Pinpoint the cell where the given text exists, returning its [x, y] midpoint coordinate. 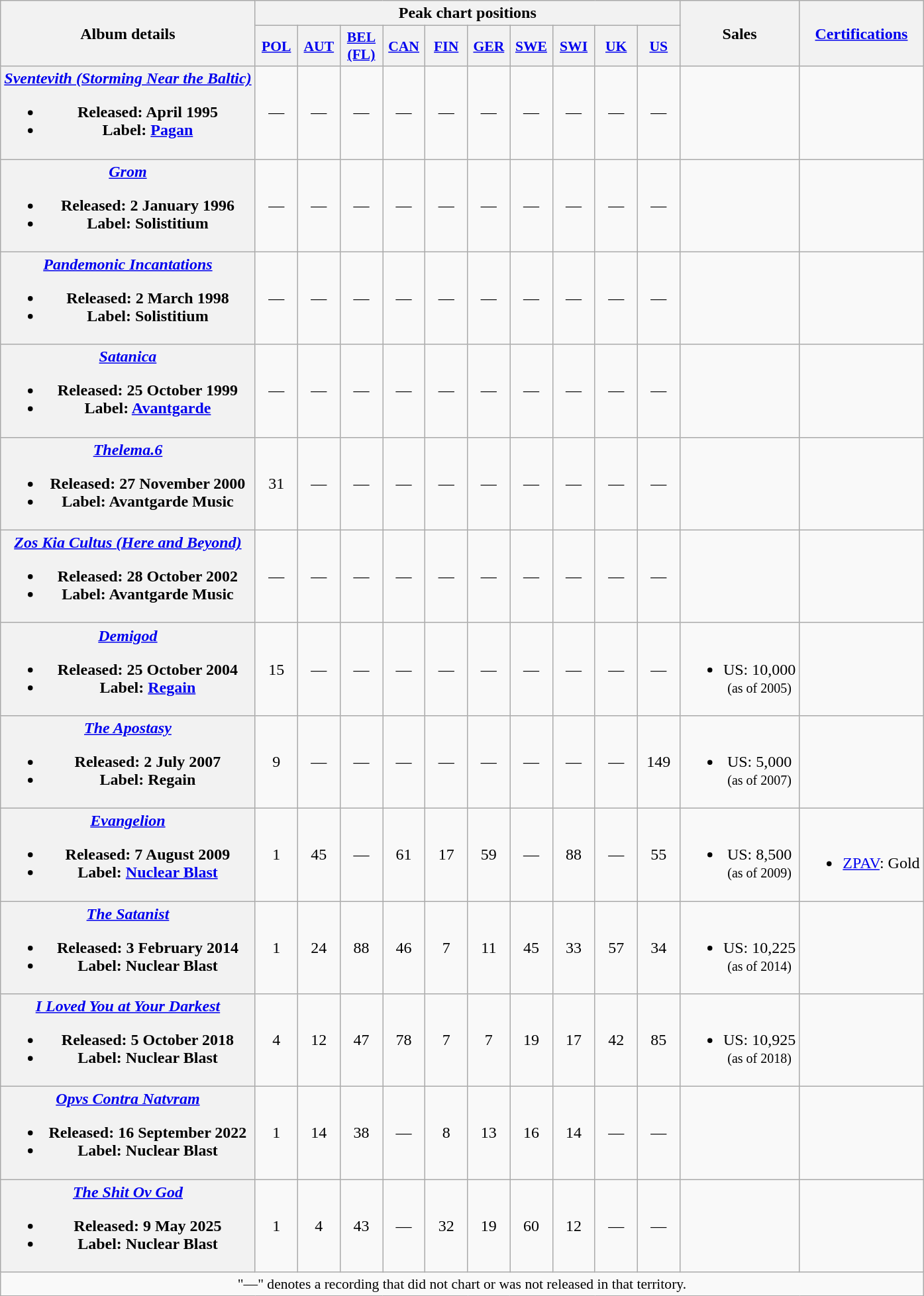
US: 10,925(as of 2018) [739, 1040]
US: 5,000(as of 2007) [739, 762]
Pandemonic IncantationsReleased: 2 March 1998Label: Solistitium [128, 298]
11 [489, 947]
Opvs Contra NatvramReleased: 16 September 2022Label: Nuclear Blast [128, 1133]
US [658, 46]
DemigodReleased: 25 October 2004Label: Regain [128, 669]
42 [616, 1040]
78 [404, 1040]
The Shit Ov GodReleased: 9 May 2025Label: Nuclear Blast [128, 1226]
15 [276, 669]
31 [276, 483]
EvangelionReleased: 7 August 2009Label: Nuclear Blast [128, 854]
60 [531, 1226]
Zos Kia Cultus (Here and Beyond)Released: 28 October 2002Label: Avantgarde Music [128, 576]
GER [489, 46]
UK [616, 46]
9 [276, 762]
US: 10,000(as of 2005) [739, 669]
55 [658, 854]
Peak chart positions [468, 13]
SatanicaReleased: 25 October 1999Label: Avantgarde [128, 391]
FIN [446, 46]
US: 10,225(as of 2014) [739, 947]
GromReleased: 2 January 1996Label: Solistitium [128, 205]
US: 8,500(as of 2009) [739, 854]
CAN [404, 46]
"—" denotes a recording that did not chart or was not released in that territory. [462, 1284]
61 [404, 854]
I Loved You at Your DarkestReleased: 5 October 2018Label: Nuclear Blast [128, 1040]
The SatanistReleased: 3 February 2014Label: Nuclear Blast [128, 947]
33 [574, 947]
149 [658, 762]
34 [658, 947]
Thelema.6Released: 27 November 2000Label: Avantgarde Music [128, 483]
POL [276, 46]
Sales [739, 33]
Certifications [861, 33]
The ApostasyReleased: 2 July 2007Label: Regain [128, 762]
13 [489, 1133]
85 [658, 1040]
46 [404, 947]
SWE [531, 46]
59 [489, 854]
16 [531, 1133]
57 [616, 947]
38 [361, 1133]
SWI [574, 46]
Album details [128, 33]
AUT [319, 46]
43 [361, 1226]
47 [361, 1040]
24 [319, 947]
Sventevith (Storming Near the Baltic)Released: April 1995Label: Pagan [128, 113]
32 [446, 1226]
BEL(FL) [361, 46]
ZPAV: Gold [861, 854]
8 [446, 1133]
